Provide the [x, y] coordinate of the cell's center where the given text is located.  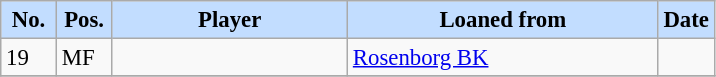
Rosenborg BK [504, 58]
Pos. [84, 20]
MF [84, 58]
Date [686, 20]
No. [29, 20]
19 [29, 58]
Loaned from [504, 20]
Player [230, 20]
